Scan for the cell matching the given text and deliver its (X, Y) coordinate at center. 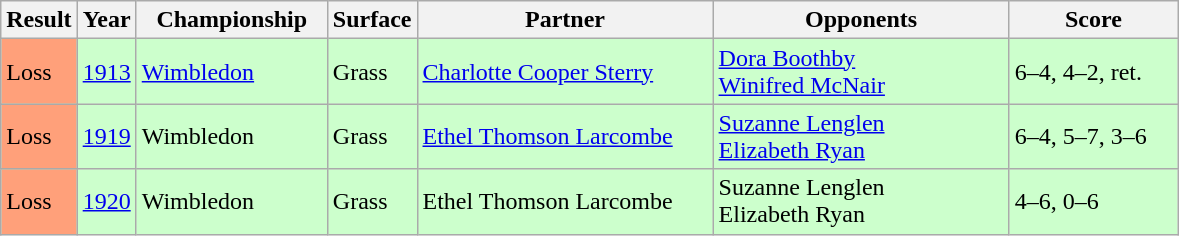
Dora Boothby Winifred McNair (861, 72)
1913 (106, 72)
4–6, 0–6 (1094, 202)
Surface (372, 20)
Year (106, 20)
Championship (232, 20)
Opponents (861, 20)
1919 (106, 136)
Result (39, 20)
Partner (565, 20)
6–4, 5–7, 3–6 (1094, 136)
1920 (106, 202)
Score (1094, 20)
6–4, 4–2, ret. (1094, 72)
Charlotte Cooper Sterry (565, 72)
